Pinpoint the cell where the given text exists, returning its [x, y] midpoint coordinate. 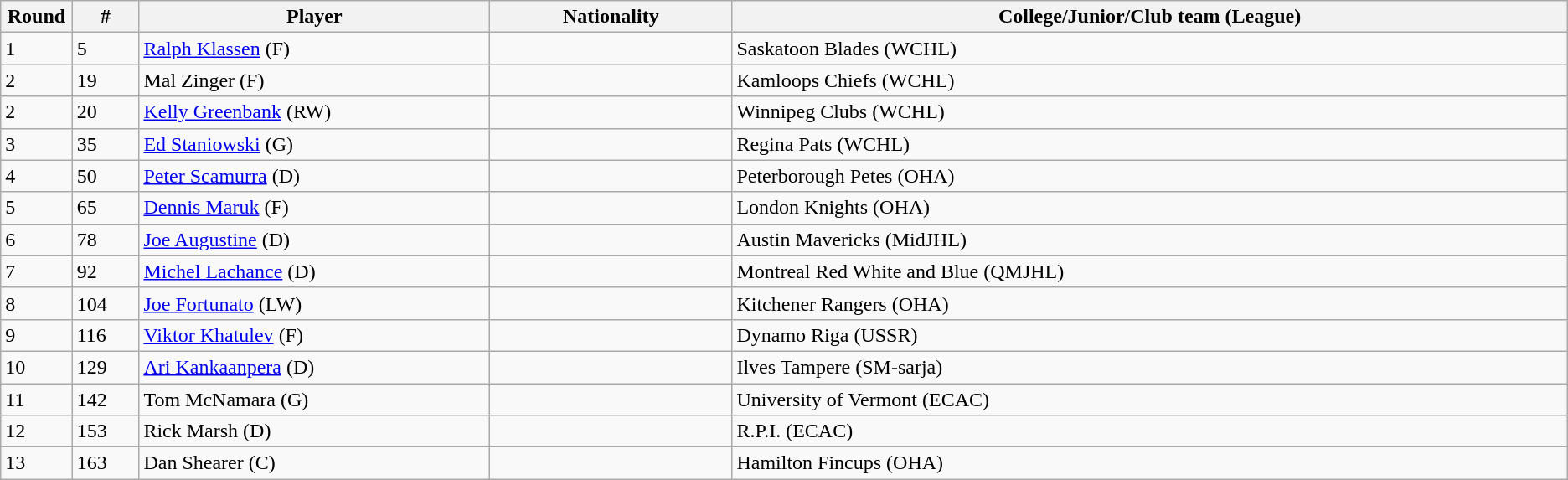
4 [37, 176]
7 [37, 271]
Player [315, 17]
163 [106, 463]
116 [106, 335]
92 [106, 271]
Rick Marsh (D) [315, 431]
65 [106, 208]
London Knights (OHA) [1149, 208]
Joe Fortunato (LW) [315, 303]
Saskatoon Blades (WCHL) [1149, 49]
Michel Lachance (D) [315, 271]
Dan Shearer (C) [315, 463]
Tom McNamara (G) [315, 400]
50 [106, 176]
13 [37, 463]
Hamilton Fincups (OHA) [1149, 463]
142 [106, 400]
Ilves Tampere (SM-sarja) [1149, 367]
Kamloops Chiefs (WCHL) [1149, 80]
Ed Staniowski (G) [315, 144]
College/Junior/Club team (League) [1149, 17]
Peter Scamurra (D) [315, 176]
University of Vermont (ECAC) [1149, 400]
Winnipeg Clubs (WCHL) [1149, 112]
Kitchener Rangers (OHA) [1149, 303]
10 [37, 367]
129 [106, 367]
8 [37, 303]
Mal Zinger (F) [315, 80]
Ari Kankaanpera (D) [315, 367]
Round [37, 17]
Dynamo Riga (USSR) [1149, 335]
Austin Mavericks (MidJHL) [1149, 240]
104 [106, 303]
12 [37, 431]
35 [106, 144]
Ralph Klassen (F) [315, 49]
11 [37, 400]
9 [37, 335]
Nationality [611, 17]
Montreal Red White and Blue (QMJHL) [1149, 271]
Dennis Maruk (F) [315, 208]
3 [37, 144]
Peterborough Petes (OHA) [1149, 176]
Joe Augustine (D) [315, 240]
20 [106, 112]
19 [106, 80]
153 [106, 431]
# [106, 17]
R.P.I. (ECAC) [1149, 431]
6 [37, 240]
78 [106, 240]
Kelly Greenbank (RW) [315, 112]
1 [37, 49]
Viktor Khatulev (F) [315, 335]
Regina Pats (WCHL) [1149, 144]
